Detect which cell encompasses the target text, then output its (X, Y) center coordinate. 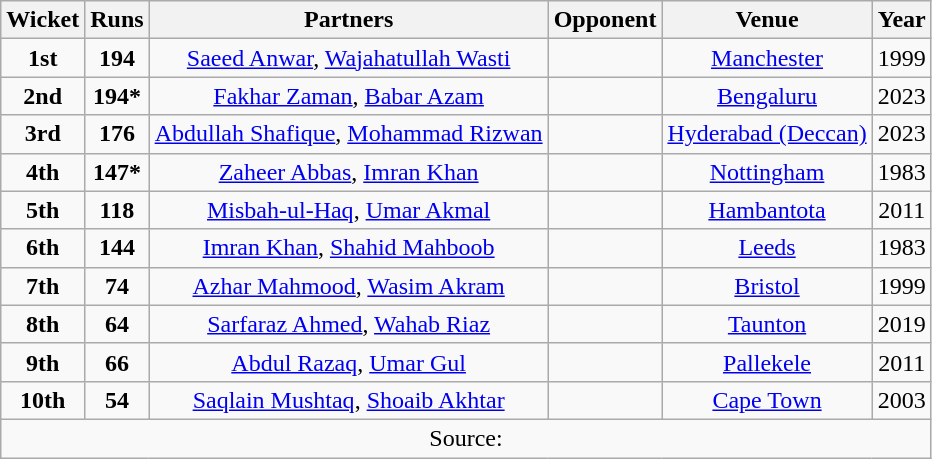
3rd (43, 134)
Hambantota (767, 210)
Year (902, 20)
Venue (767, 20)
Cape Town (767, 400)
54 (117, 400)
5th (43, 210)
Abdullah Shafique, Mohammad Rizwan (348, 134)
Pallekele (767, 362)
Bengaluru (767, 96)
Sarfaraz Ahmed, Wahab Riaz (348, 324)
Nottingham (767, 172)
64 (117, 324)
Misbah-ul-Haq, Umar Akmal (348, 210)
4th (43, 172)
2nd (43, 96)
194 (117, 58)
194* (117, 96)
Runs (117, 20)
144 (117, 248)
1st (43, 58)
7th (43, 286)
Abdul Razaq, Umar Gul (348, 362)
9th (43, 362)
2019 (902, 324)
10th (43, 400)
Imran Khan, Shahid Mahboob (348, 248)
Wicket (43, 20)
Saqlain Mushtaq, Shoaib Akhtar (348, 400)
2003 (902, 400)
176 (117, 134)
Manchester (767, 58)
74 (117, 286)
Fakhar Zaman, Babar Azam (348, 96)
118 (117, 210)
Taunton (767, 324)
Hyderabad (Deccan) (767, 134)
Azhar Mahmood, Wasim Akram (348, 286)
Opponent (605, 20)
Partners (348, 20)
147* (117, 172)
66 (117, 362)
Source: (466, 438)
Zaheer Abbas, Imran Khan (348, 172)
6th (43, 248)
Bristol (767, 286)
Leeds (767, 248)
Saeed Anwar, Wajahatullah Wasti (348, 58)
8th (43, 324)
